Capture the cell that displays the provided text and extract its [x, y] central coordinate. 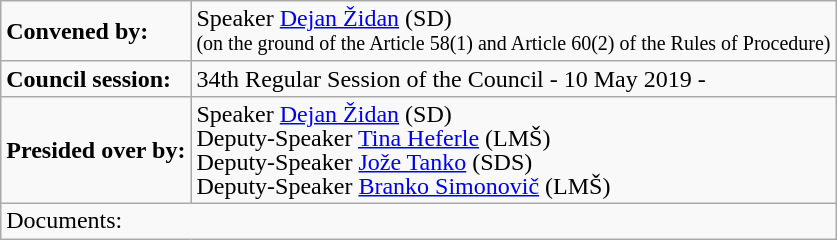
Presided over by: [96, 150]
Documents: [418, 220]
Speaker Dejan Židan (SD)(on the ground of the Article 58(1) and Article 60(2) of the Rules of Procedure) [514, 32]
Convened by: [96, 32]
Council session: [96, 78]
34th Regular Session of the Council - 10 May 2019 - [514, 78]
Speaker Dejan Židan (SD)Deputy-Speaker Tina Heferle (LMŠ)Deputy-Speaker Jože Tanko (SDS)Deputy-Speaker Branko Simonovič (LMŠ) [514, 150]
